From the cell containing the given text, extract its center point as [X, Y] coordinate. 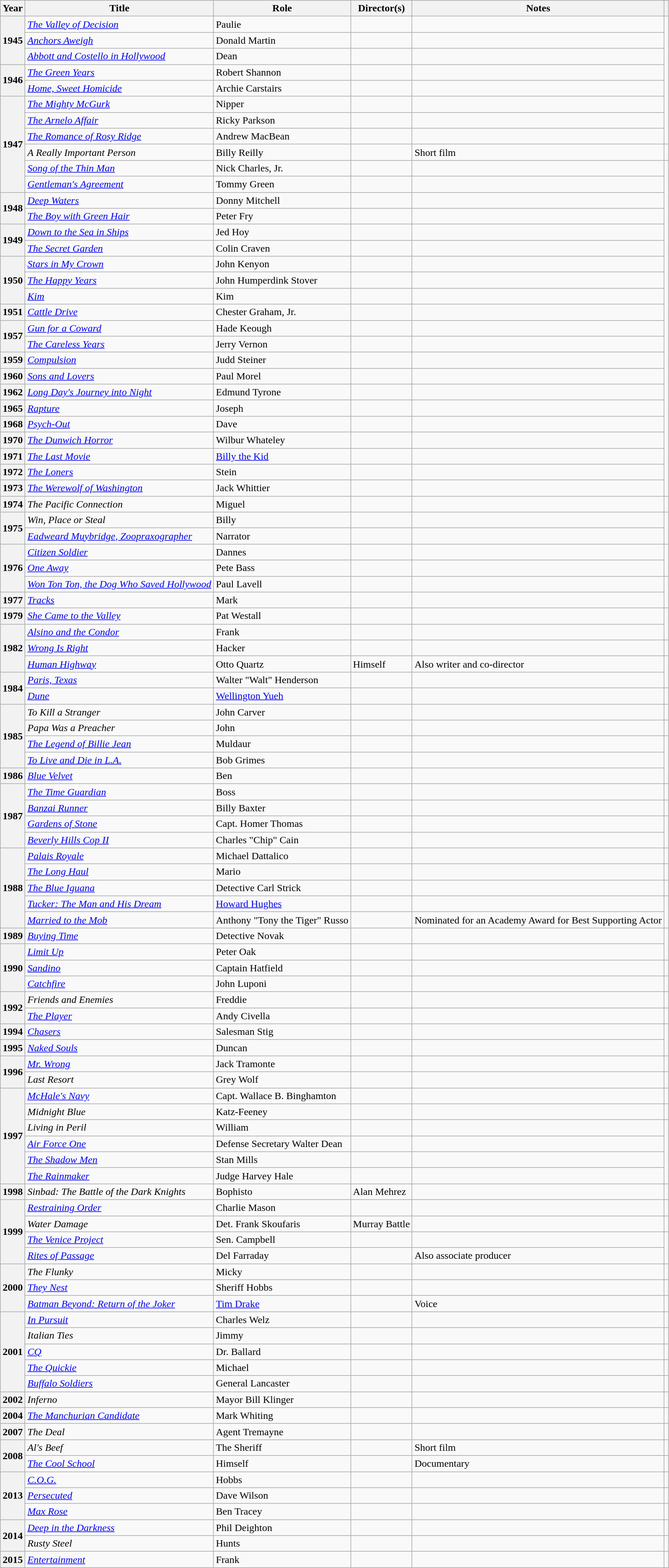
Mark [282, 600]
Peter Fry [282, 216]
Joseph [282, 408]
Deep in the Darkness [119, 1528]
Hade Keough [282, 328]
John Kenyon [282, 264]
Sandino [119, 968]
The Last Movie [119, 456]
Jed Hoy [282, 232]
Italian Ties [119, 1336]
1951 [13, 312]
Ricky Parkson [282, 120]
Blue Velvet [119, 776]
2001 [13, 1352]
Voice [538, 1304]
1968 [13, 424]
The Dunwich Horror [119, 440]
The Time Guardian [119, 792]
Dave [282, 424]
Salesman Stig [282, 1032]
Papa Was a Preacher [119, 728]
1992 [13, 1008]
The Werewolf of Washington [119, 488]
The Flunky [119, 1272]
They Nest [119, 1288]
The Valley of Decision [119, 24]
The Venice Project [119, 1240]
Jimmy [282, 1336]
Robert Shannon [282, 72]
1989 [13, 936]
1971 [13, 456]
Grey Wolf [282, 1080]
Anchors Aweigh [119, 40]
Naked Souls [119, 1048]
Also associate producer [538, 1256]
The Blue Iguana [119, 888]
Charles Welz [282, 1320]
Jack Tramonte [282, 1064]
Documentary [538, 1463]
Win, Place or Steal [119, 520]
Hobbs [282, 1479]
Psych-Out [119, 424]
2002 [13, 1400]
2007 [13, 1431]
2004 [13, 1415]
Billy the Kid [282, 456]
In Pursuit [119, 1320]
The Arnelo Affair [119, 120]
Dave Wilson [282, 1496]
John Luponi [282, 984]
Charles "Chip" Cain [282, 840]
Del Farraday [282, 1256]
Sen. Campbell [282, 1240]
Gentleman's Agreement [119, 184]
Hunts [282, 1544]
Rites of Passage [119, 1256]
Nominated for an Academy Award for Best Supporting Actor [538, 920]
The Sheriff [282, 1447]
Alan Mehrez [382, 1192]
Sinbad: The Battle of the Dark Knights [119, 1192]
1994 [13, 1032]
Donald Martin [282, 40]
Inferno [119, 1400]
Dannes [282, 552]
1946 [13, 80]
1947 [13, 144]
Phil Deighton [282, 1528]
Wrong Is Right [119, 648]
Mayor Bill Klinger [282, 1400]
1995 [13, 1048]
To Live and Die in L.A. [119, 760]
Paris, Texas [119, 680]
Judge Harvey Hale [282, 1176]
Katz-Feeney [282, 1112]
1960 [13, 376]
The Player [119, 1016]
Persecuted [119, 1496]
Otto Quartz [282, 664]
Entertainment [119, 1560]
1998 [13, 1192]
Rusty Steel [119, 1544]
Billy Baxter [282, 808]
Long Day's Journey into Night [119, 392]
Ben Tracey [282, 1512]
1977 [13, 600]
The Romance of Rosy Ridge [119, 136]
Paul Lavell [282, 584]
Citizen Soldier [119, 552]
Dune [119, 696]
One Away [119, 568]
1975 [13, 528]
Banzai Runner [119, 808]
Narrator [282, 536]
1979 [13, 616]
Mark Whiting [282, 1415]
1997 [13, 1136]
Home, Sweet Homicide [119, 88]
Mario [282, 872]
Peter Oak [282, 952]
Colin Craven [282, 248]
1982 [13, 648]
Michael [282, 1368]
Boss [282, 792]
Director(s) [382, 8]
Tim Drake [282, 1304]
Air Force One [119, 1144]
1976 [13, 568]
The Legend of Billie Jean [119, 744]
2013 [13, 1495]
The Boy with Green Hair [119, 216]
Judd Steiner [282, 360]
The Careless Years [119, 344]
Role [282, 8]
Captain Hatfield [282, 968]
1959 [13, 360]
1999 [13, 1231]
C.O.G. [119, 1479]
General Lancaster [282, 1384]
Gardens of Stone [119, 824]
Batman Beyond: Return of the Joker [119, 1304]
1996 [13, 1072]
1957 [13, 336]
John Humperdink Stover [282, 280]
Dean [282, 56]
The Shadow Men [119, 1160]
Won Ton Ton, the Dog Who Saved Hollywood [119, 584]
1950 [13, 280]
Gun for a Coward [119, 328]
Mr. Wrong [119, 1064]
Also writer and co-director [538, 664]
Restraining Order [119, 1208]
Water Damage [119, 1224]
Miguel [282, 504]
2008 [13, 1455]
Andrew MacBean [282, 136]
1965 [13, 408]
Detective Carl Strick [282, 888]
Agent Tremayne [282, 1431]
Human Highway [119, 664]
Dr. Ballard [282, 1352]
Alsino and the Condor [119, 632]
The Loners [119, 472]
Chasers [119, 1032]
Rapture [119, 408]
Down to the Sea in Ships [119, 232]
Freddie [282, 1000]
1972 [13, 472]
The Manchurian Candidate [119, 1415]
The Deal [119, 1431]
1973 [13, 488]
Year [13, 8]
2000 [13, 1288]
McHale's Navy [119, 1096]
1990 [13, 968]
Bophisto [282, 1192]
Song of the Thin Man [119, 168]
Anthony "Tony the Tiger" Russo [282, 920]
Paulie [282, 24]
Eadweard Muybridge, Zoopraxographer [119, 536]
Capt. Wallace B. Binghamton [282, 1096]
Stan Mills [282, 1160]
Nick Charles, Jr. [282, 168]
1988 [13, 888]
Stein [282, 472]
1962 [13, 392]
1949 [13, 240]
Cattle Drive [119, 312]
John Carver [282, 712]
Palais Royale [119, 856]
Last Resort [119, 1080]
William [282, 1128]
The Mighty McGurk [119, 104]
Micky [282, 1272]
1948 [13, 208]
Bob Grimes [282, 760]
1987 [13, 816]
To Kill a Stranger [119, 712]
The Secret Garden [119, 248]
Sons and Lovers [119, 376]
Midnight Blue [119, 1112]
CQ [119, 1352]
A Really Important Person [119, 152]
Title [119, 8]
Charlie Mason [282, 1208]
The Rainmaker [119, 1176]
Tracks [119, 600]
Jack Whittier [282, 488]
Limit Up [119, 952]
Billy Reilly [282, 152]
Wilbur Whateley [282, 440]
Paul Morel [282, 376]
The Cool School [119, 1463]
Muldaur [282, 744]
Edmund Tyrone [282, 392]
Max Rose [119, 1512]
Murray Battle [382, 1224]
Billy [282, 520]
Buffalo Soldiers [119, 1384]
Sheriff Hobbs [282, 1288]
The Pacific Connection [119, 504]
Stars in My Crown [119, 264]
1985 [13, 736]
Catchfire [119, 984]
Capt. Homer Thomas [282, 824]
Donny Mitchell [282, 200]
Wellington Yueh [282, 696]
Al's Beef [119, 1447]
Hacker [282, 648]
Andy Civella [282, 1016]
The Happy Years [119, 280]
The Green Years [119, 72]
Notes [538, 8]
2015 [13, 1560]
2014 [13, 1536]
Compulsion [119, 360]
Det. Frank Skoufaris [282, 1224]
Jerry Vernon [282, 344]
Buying Time [119, 936]
Walter "Walt" Henderson [282, 680]
Deep Waters [119, 200]
1986 [13, 776]
Living in Peril [119, 1128]
Beverly Hills Cop II [119, 840]
Pat Westall [282, 616]
Howard Hughes [282, 904]
Michael Dattalico [282, 856]
She Came to the Valley [119, 616]
Nipper [282, 104]
Duncan [282, 1048]
Detective Novak [282, 936]
1945 [13, 40]
Ben [282, 776]
John [282, 728]
Pete Bass [282, 568]
Friends and Enemies [119, 1000]
Defense Secretary Walter Dean [282, 1144]
Abbott and Costello in Hollywood [119, 56]
1970 [13, 440]
1984 [13, 688]
The Long Haul [119, 872]
Tommy Green [282, 184]
1974 [13, 504]
Married to the Mob [119, 920]
Chester Graham, Jr. [282, 312]
The Quickie [119, 1368]
Tucker: The Man and His Dream [119, 904]
Archie Carstairs [282, 88]
